Identify which cell holds the provided text, then report its [x, y] central coordinate. 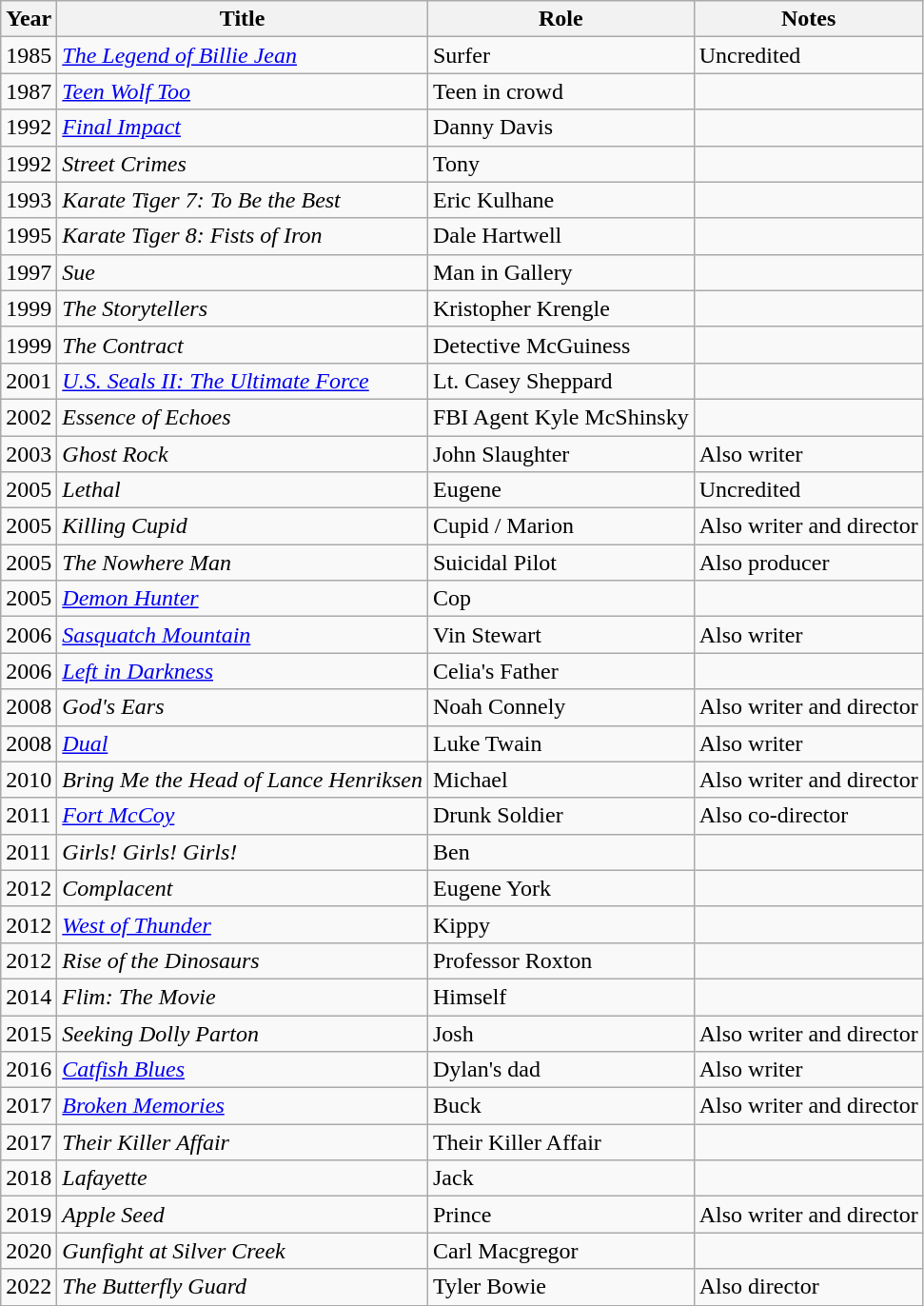
2001 [29, 381]
Also director [809, 1287]
Catfish Blues [243, 1070]
Teen in crowd [560, 91]
Cupid / Marion [560, 526]
2014 [29, 997]
The Legend of Billie Jean [243, 55]
Ghost Rock [243, 454]
Eugene York [560, 888]
1987 [29, 91]
Broken Memories [243, 1106]
Gunfight at Silver Creek [243, 1251]
Detective McGuiness [560, 345]
Notes [809, 19]
Surfer [560, 55]
Rise of the Dinosaurs [243, 960]
Also co-director [809, 816]
2016 [29, 1070]
Girls! Girls! Girls! [243, 852]
2018 [29, 1178]
Lafayette [243, 1178]
Fort McCoy [243, 816]
Vin Stewart [560, 635]
1995 [29, 236]
Flim: The Movie [243, 997]
Role [560, 19]
Jack [560, 1178]
2020 [29, 1251]
Killing Cupid [243, 526]
Ben [560, 852]
Kippy [560, 924]
Dylan's dad [560, 1070]
Cop [560, 599]
Essence of Echoes [243, 417]
West of Thunder [243, 924]
2010 [29, 780]
Prince [560, 1215]
The Butterfly Guard [243, 1287]
Final Impact [243, 128]
Tony [560, 164]
2002 [29, 417]
The Storytellers [243, 308]
Sue [243, 272]
Michael [560, 780]
Teen Wolf Too [243, 91]
1993 [29, 200]
Left in Darkness [243, 671]
U.S. Seals II: The Ultimate Force [243, 381]
Himself [560, 997]
Carl Macgregor [560, 1251]
Complacent [243, 888]
Eugene [560, 490]
Lethal [243, 490]
Street Crimes [243, 164]
2019 [29, 1215]
God's Ears [243, 707]
1985 [29, 55]
Suicidal Pilot [560, 563]
Dale Hartwell [560, 236]
Dual [243, 743]
Demon Hunter [243, 599]
FBI Agent Kyle McShinsky [560, 417]
Man in Gallery [560, 272]
Professor Roxton [560, 960]
Danny Davis [560, 128]
1997 [29, 272]
2015 [29, 1033]
Seeking Dolly Parton [243, 1033]
Celia's Father [560, 671]
Lt. Casey Sheppard [560, 381]
Buck [560, 1106]
Karate Tiger 8: Fists of Iron [243, 236]
Eric Kulhane [560, 200]
Also producer [809, 563]
Sasquatch Mountain [243, 635]
2003 [29, 454]
Drunk Soldier [560, 816]
The Nowhere Man [243, 563]
Karate Tiger 7: To Be the Best [243, 200]
Title [243, 19]
Year [29, 19]
2022 [29, 1287]
Apple Seed [243, 1215]
John Slaughter [560, 454]
Luke Twain [560, 743]
The Contract [243, 345]
Bring Me the Head of Lance Henriksen [243, 780]
Tyler Bowie [560, 1287]
Josh [560, 1033]
Kristopher Krengle [560, 308]
Noah Connely [560, 707]
